Scan for the cell matching the given text and deliver its [X, Y] coordinate at center. 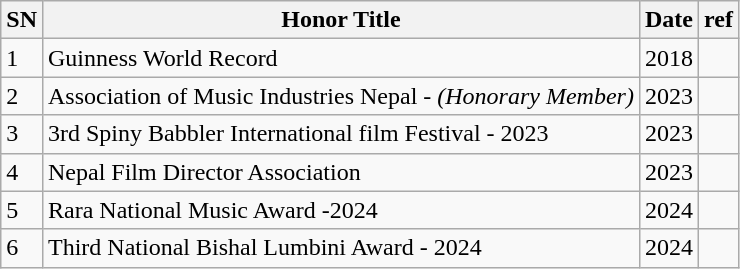
4 [22, 172]
ref [719, 20]
1 [22, 58]
3 [22, 134]
2 [22, 96]
3rd Spiny Babbler International film Festival - 2023 [340, 134]
SN [22, 20]
Rara National Music Award -2024 [340, 210]
6 [22, 248]
Association of Music Industries Nepal - (Honorary Member) [340, 96]
Nepal Film Director Association [340, 172]
5 [22, 210]
Honor Title [340, 20]
Guinness World Record [340, 58]
Date [668, 20]
2018 [668, 58]
Third National Bishal Lumbini Award - 2024 [340, 248]
